Find where the given text appears and provide that cell's center as (X, Y) coordinate. 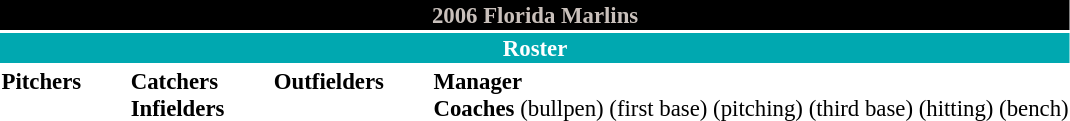
2006 Florida Marlins (535, 15)
Roster (535, 48)
